Detect which cell encompasses the target text, then output its (X, Y) center coordinate. 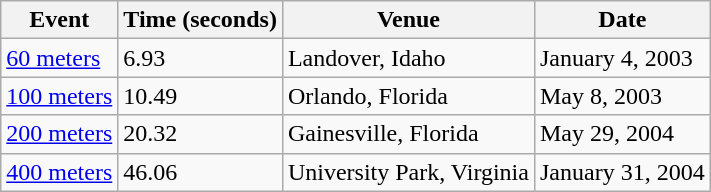
Event (60, 20)
20.32 (200, 134)
Landover, Idaho (408, 58)
Orlando, Florida (408, 96)
200 meters (60, 134)
400 meters (60, 172)
January 4, 2003 (622, 58)
46.06 (200, 172)
January 31, 2004 (622, 172)
Venue (408, 20)
May 29, 2004 (622, 134)
10.49 (200, 96)
100 meters (60, 96)
Time (seconds) (200, 20)
6.93 (200, 58)
University Park, Virginia (408, 172)
60 meters (60, 58)
May 8, 2003 (622, 96)
Date (622, 20)
Gainesville, Florida (408, 134)
